Extract the (x, y) coordinate from the center of the cell holding the provided text.  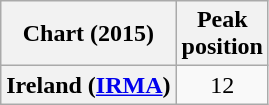
12 (222, 85)
Chart (2015) (88, 34)
Peakposition (222, 34)
Ireland (IRMA) (88, 85)
